Extract the [X, Y] coordinate from the center of the cell holding the provided text.  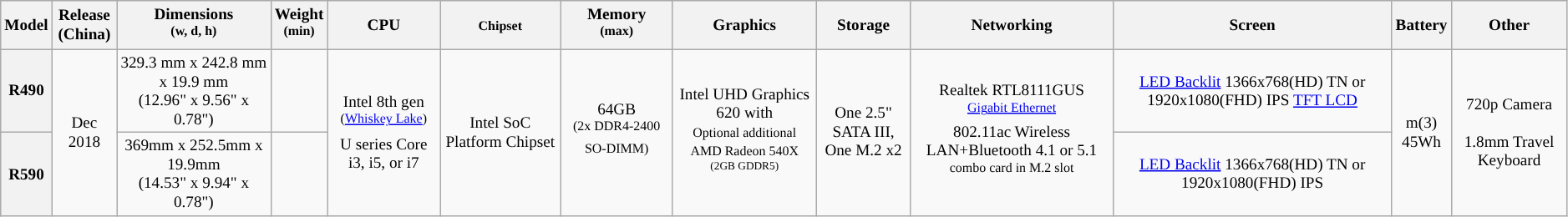
Intel 8th gen (Whiskey Lake) U series Core i3, i5, or i7 [384, 133]
m(3) 45Wh [1422, 133]
720p Camera 1.8mm Travel Keyboard [1509, 133]
Networking [1012, 25]
One 2.5" SATA III, One M.2 x2 [864, 133]
Battery [1422, 25]
Intel SoC Platform Chipset [500, 133]
CPU [384, 25]
329.3 mm x 242.8 mm x 19.9 mm (12.96" x 9.56" x 0.78") [194, 92]
64GB (2x DDR4-2400 SO-DIMM) [617, 133]
Release(China) [84, 25]
Dimensions (w, d, h) [194, 25]
Chipset [500, 25]
369mm x 252.5mm x 19.9mm (14.53" x 9.94" x 0.78") [194, 174]
Other [1509, 25]
Model [27, 25]
Memory (max) [617, 25]
LED Backlit 1366x768(HD) TN or 1920x1080(FHD) IPS TFT LCD [1252, 92]
Graphics [744, 25]
Screen [1252, 25]
R590 [27, 174]
Dec 2018 [84, 133]
Storage [864, 25]
LED Backlit 1366x768(HD) TN or 1920x1080(FHD) IPS [1252, 174]
Intel UHD Graphics 620 with Optional additional AMD Radeon 540X (2GB GDDR5) [744, 133]
Weight (min) [299, 25]
Realtek RTL8111GUS Gigabit Ethernet 802.11ac Wireless LAN+Bluetooth 4.1 or 5.1combo card in M.2 slot [1012, 133]
R490 [27, 92]
